Capture the cell that displays the provided text and extract its [X, Y] central coordinate. 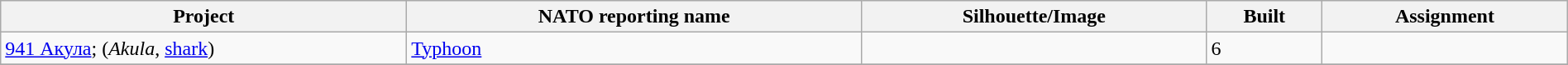
Project [203, 17]
941 Акула; (Akula, shark) [203, 48]
Typhoon [634, 48]
NATO reporting name [634, 17]
6 [1264, 48]
Built [1264, 17]
Assignment [1446, 17]
Silhouette/Image [1034, 17]
